Scan for the cell matching the given text and deliver its [X, Y] coordinate at center. 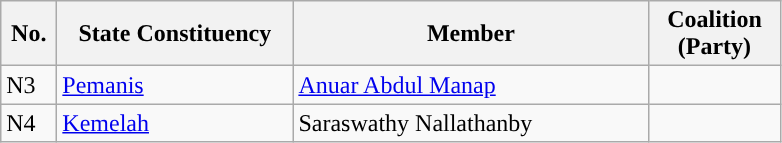
N3 [29, 85]
Anuar Abdul Manap [471, 85]
No. [29, 34]
Coalition (Party) [714, 34]
State Constituency [175, 34]
N4 [29, 123]
Saraswathy Nallathanby [471, 123]
Member [471, 34]
Pemanis [175, 85]
Kemelah [175, 123]
